Capture the cell that displays the provided text and extract its [x, y] central coordinate. 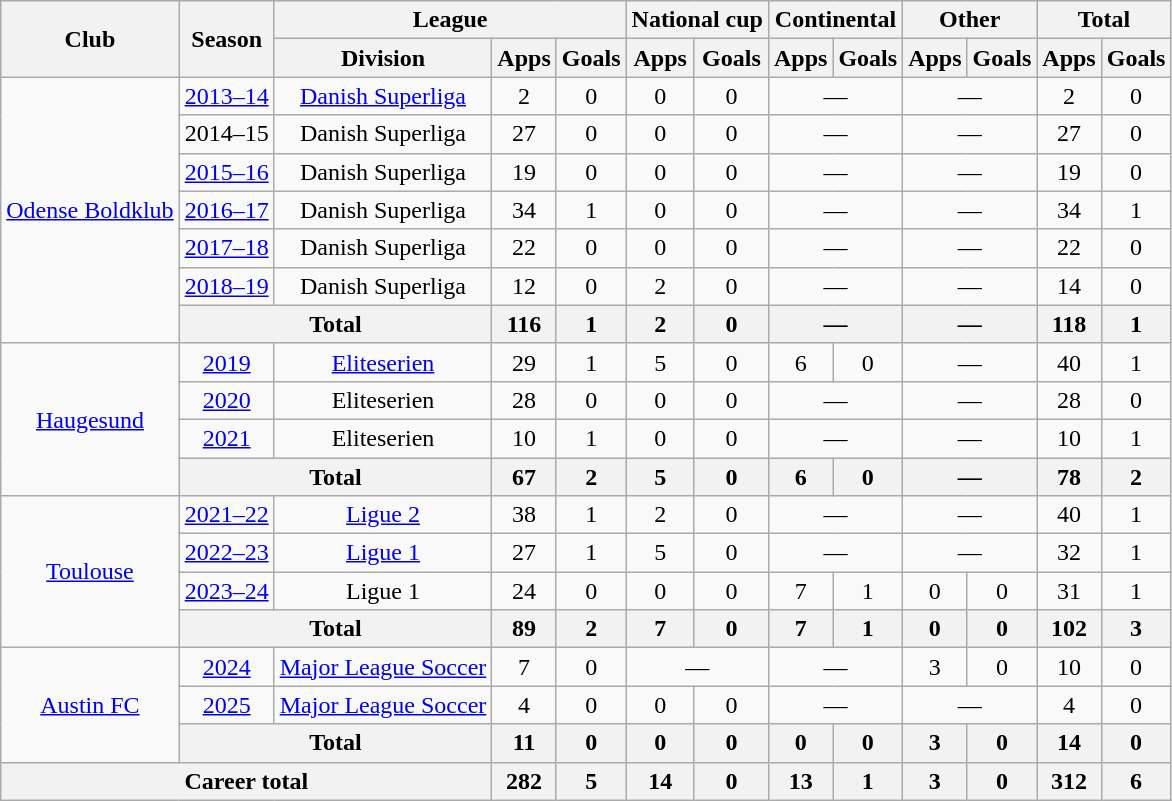
102 [1069, 629]
13 [800, 781]
29 [524, 362]
2013–14 [226, 96]
Haugesund [90, 419]
312 [1069, 781]
2024 [226, 667]
24 [524, 591]
Club [90, 39]
2021 [226, 438]
2017–18 [226, 248]
282 [524, 781]
2019 [226, 362]
Career total [246, 781]
Season [226, 39]
67 [524, 477]
League [450, 20]
11 [524, 743]
Division [383, 58]
Austin FC [90, 705]
2015–16 [226, 172]
Toulouse [90, 572]
2025 [226, 705]
31 [1069, 591]
78 [1069, 477]
Ligue 2 [383, 515]
12 [524, 286]
2022–23 [226, 553]
38 [524, 515]
2016–17 [226, 210]
32 [1069, 553]
2018–19 [226, 286]
116 [524, 324]
2021–22 [226, 515]
2014–15 [226, 134]
2023–24 [226, 591]
National cup [697, 20]
89 [524, 629]
2020 [226, 400]
Odense Boldklub [90, 210]
118 [1069, 324]
Other [970, 20]
Continental [835, 20]
